Find where the given text appears and provide that cell's center as (X, Y) coordinate. 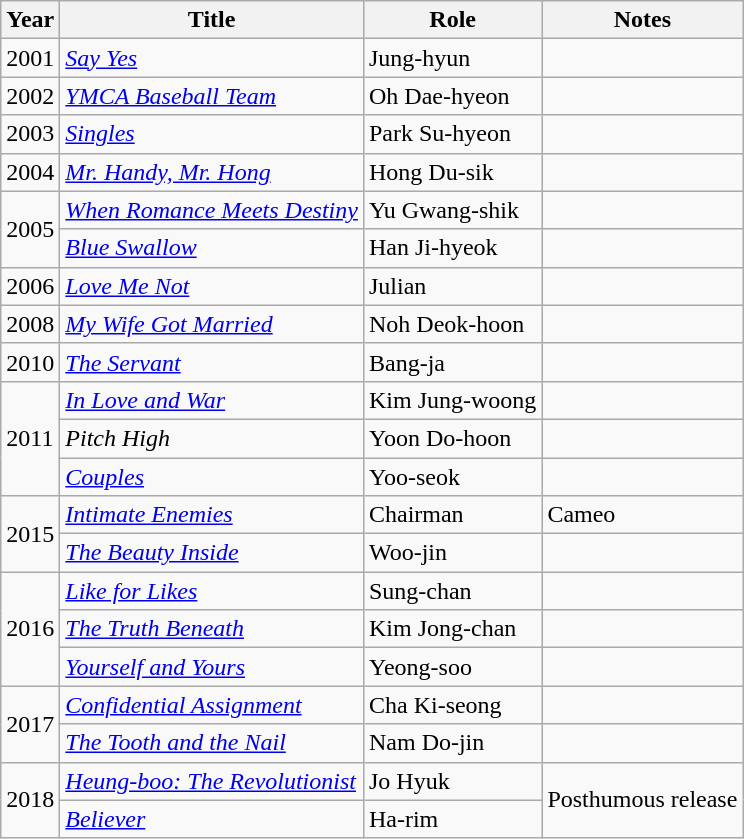
In Love and War (212, 400)
2018 (30, 800)
Believer (212, 819)
Kim Jong-chan (452, 629)
Blue Swallow (212, 248)
Pitch High (212, 438)
Nam Do-jin (452, 743)
2015 (30, 534)
2003 (30, 134)
Oh Dae-hyeon (452, 96)
The Tooth and the Nail (212, 743)
Like for Likes (212, 591)
The Truth Beneath (212, 629)
2010 (30, 362)
2004 (30, 172)
Role (452, 20)
Notes (642, 20)
When Romance Meets Destiny (212, 210)
Sung-chan (452, 591)
Yeong-soo (452, 667)
Intimate Enemies (212, 515)
Bang-ja (452, 362)
2016 (30, 629)
Confidential Assignment (212, 705)
2006 (30, 286)
2002 (30, 96)
Hong Du-sik (452, 172)
Ha-rim (452, 819)
Yoon Do-hoon (452, 438)
Yourself and Yours (212, 667)
Kim Jung-woong (452, 400)
Say Yes (212, 58)
YMCA Baseball Team (212, 96)
Chairman (452, 515)
Yoo-seok (452, 477)
Love Me Not (212, 286)
Park Su-hyeon (452, 134)
Title (212, 20)
Han Ji-hyeok (452, 248)
Posthumous release (642, 800)
Singles (212, 134)
Jo Hyuk (452, 781)
Yu Gwang-shik (452, 210)
Cameo (642, 515)
2011 (30, 438)
2001 (30, 58)
Julian (452, 286)
2017 (30, 724)
2008 (30, 324)
Cha Ki-seong (452, 705)
Mr. Handy, Mr. Hong (212, 172)
Noh Deok-hoon (452, 324)
Jung-hyun (452, 58)
The Servant (212, 362)
Year (30, 20)
The Beauty Inside (212, 553)
Couples (212, 477)
2005 (30, 229)
Woo-jin (452, 553)
My Wife Got Married (212, 324)
Heung-boo: The Revolutionist (212, 781)
